For the text-containing cell, return its midpoint in [x, y] coordinate format. 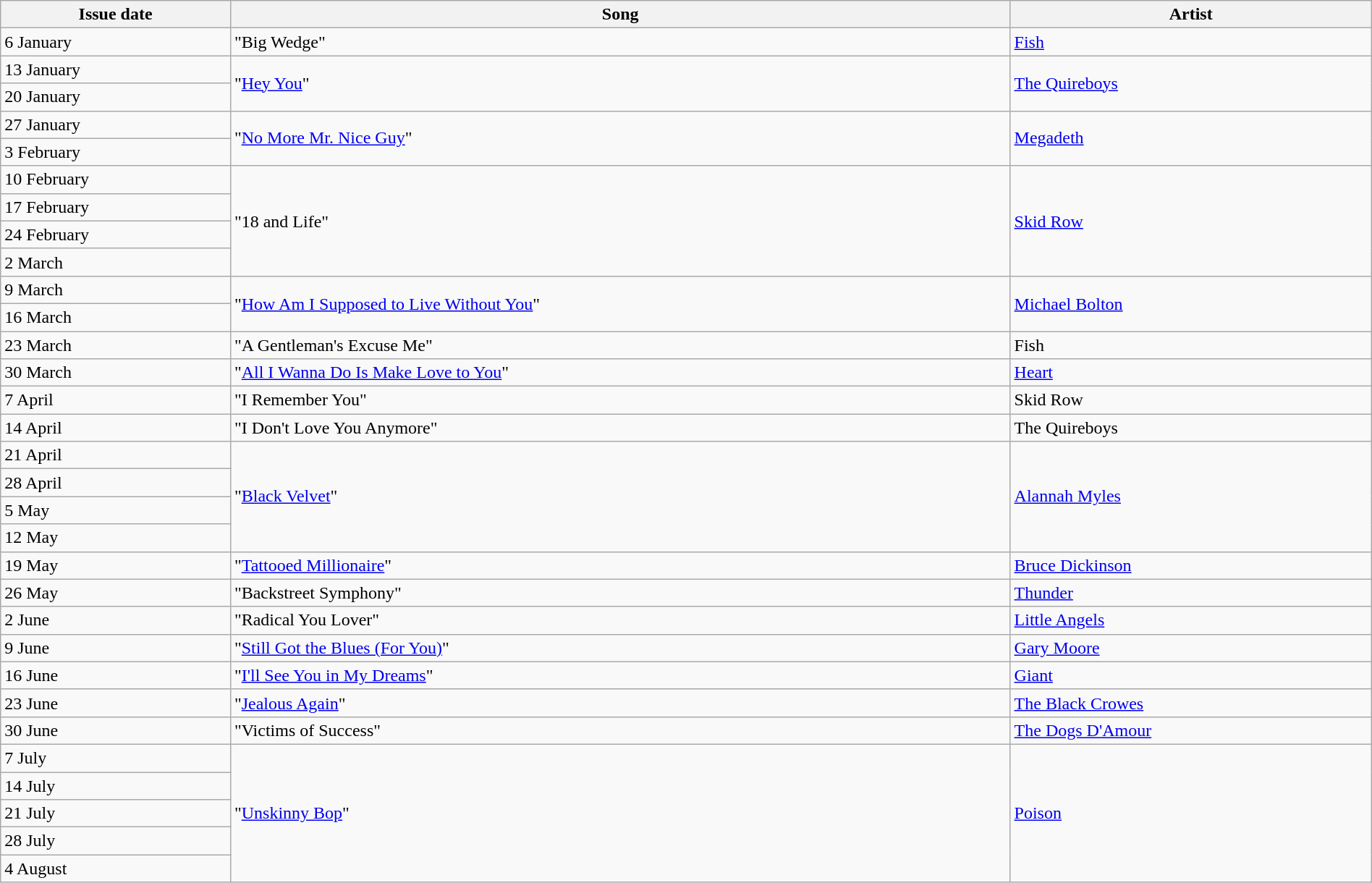
16 June [116, 675]
10 February [116, 179]
Thunder [1191, 593]
Giant [1191, 675]
"Black Velvet" [620, 497]
21 April [116, 455]
Poison [1191, 813]
Issue date [116, 14]
17 February [116, 207]
2 March [116, 262]
"Victims of Success" [620, 730]
7 July [116, 758]
23 June [116, 703]
Gary Moore [1191, 648]
"Tattooed Millionaire" [620, 565]
14 April [116, 428]
12 May [116, 538]
7 April [116, 400]
"A Gentleman's Excuse Me" [620, 345]
"Hey You" [620, 83]
19 May [116, 565]
The Black Crowes [1191, 703]
Little Angels [1191, 620]
"All I Wanna Do Is Make Love to You" [620, 373]
Heart [1191, 373]
9 June [116, 648]
"I Remember You" [620, 400]
"Backstreet Symphony" [620, 593]
20 January [116, 97]
23 March [116, 345]
24 February [116, 235]
Song [620, 14]
"I'll See You in My Dreams" [620, 675]
27 January [116, 124]
Bruce Dickinson [1191, 565]
"Unskinny Bop" [620, 813]
2 June [116, 620]
"How Am I Supposed to Live Without You" [620, 303]
14 July [116, 785]
30 March [116, 373]
Alannah Myles [1191, 497]
30 June [116, 730]
4 August [116, 869]
6 January [116, 42]
"No More Mr. Nice Guy" [620, 138]
3 February [116, 152]
28 April [116, 483]
"Radical You Lover" [620, 620]
13 January [116, 69]
"Still Got the Blues (For You)" [620, 648]
26 May [116, 593]
16 March [116, 317]
Artist [1191, 14]
28 July [116, 841]
"Jealous Again" [620, 703]
Michael Bolton [1191, 303]
"Big Wedge" [620, 42]
Megadeth [1191, 138]
9 March [116, 290]
"18 and Life" [620, 221]
5 May [116, 510]
The Dogs D'Amour [1191, 730]
21 July [116, 814]
"I Don't Love You Anymore" [620, 428]
